From the cell containing the given text, extract its center point as (X, Y) coordinate. 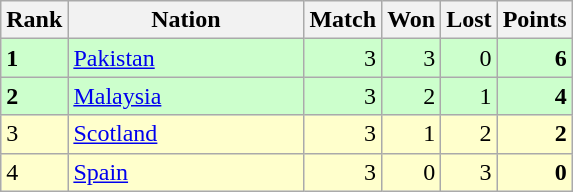
Match (343, 20)
Won (412, 20)
Nation (186, 20)
Pakistan (186, 58)
Spain (186, 172)
Scotland (186, 134)
6 (534, 58)
Rank (34, 20)
Lost (469, 20)
Points (534, 20)
Malaysia (186, 96)
